Search for the cell housing the specified text and yield its [x, y] center coordinate. 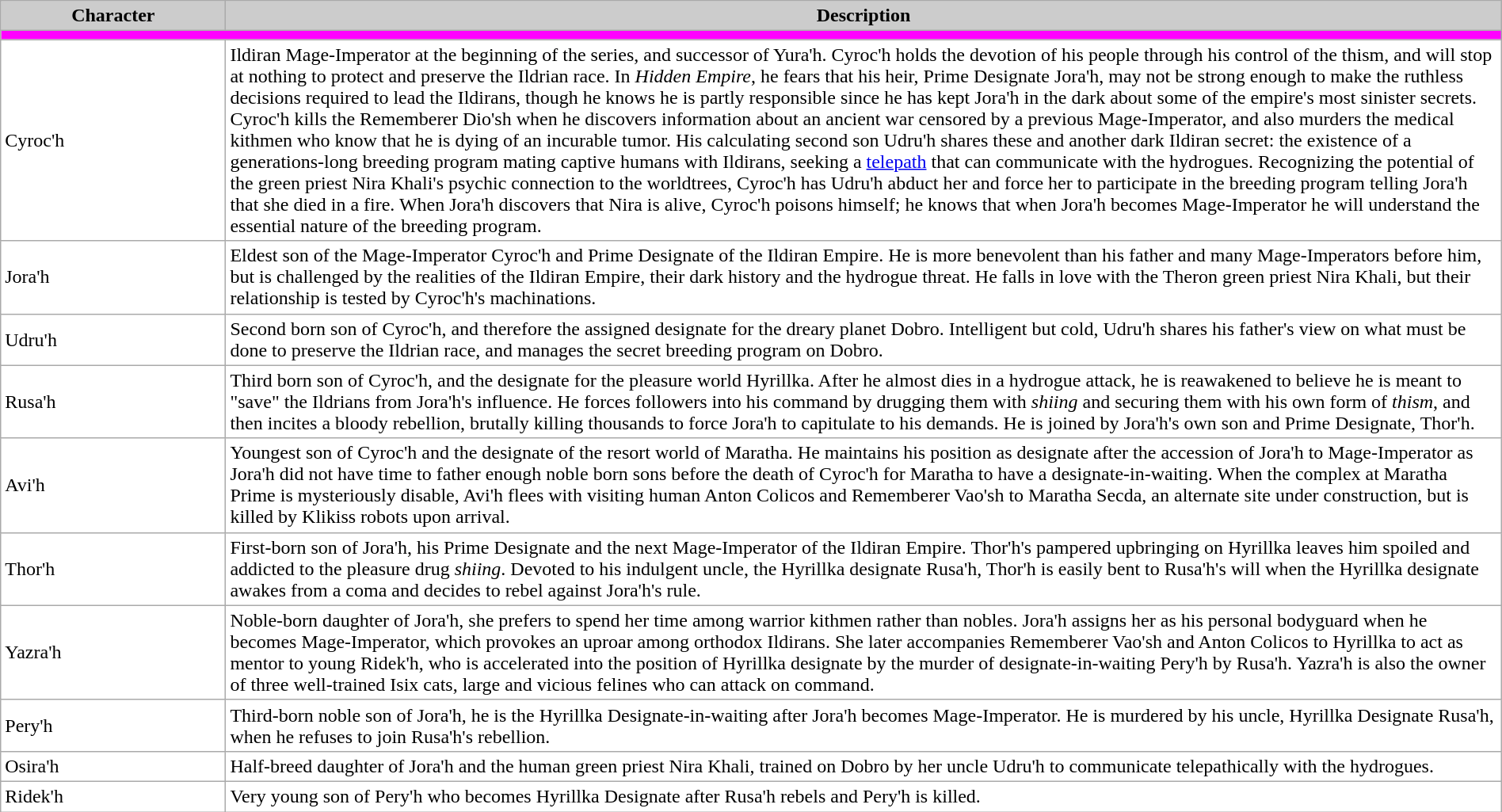
Description [863, 16]
Cyroc'h [113, 140]
Avi'h [113, 485]
Udru'h [113, 339]
Jora'h [113, 277]
Rusa'h [113, 402]
Yazra'h [113, 653]
Very young son of Pery'h who becomes Hyrillka Designate after Rusa'h rebels and Pery'h is killed. [863, 796]
Thor'h [113, 569]
Ridek'h [113, 796]
Osira'h [113, 766]
Pery'h [113, 726]
Character [113, 16]
